Extract the [X, Y] coordinate from the center of the cell holding the provided text.  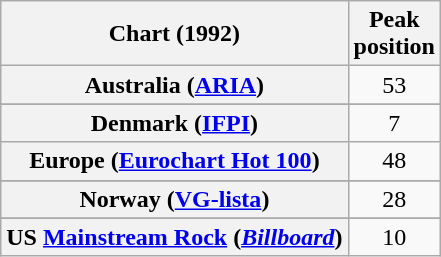
US Mainstream Rock (Billboard) [174, 237]
Europe (Eurochart Hot 100) [174, 161]
Chart (1992) [174, 34]
Norway (VG-lista) [174, 199]
7 [394, 123]
10 [394, 237]
28 [394, 199]
48 [394, 161]
Peakposition [394, 34]
Denmark (IFPI) [174, 123]
53 [394, 85]
Australia (ARIA) [174, 85]
